Extract the [x, y] coordinate from the center of the cell holding the provided text.  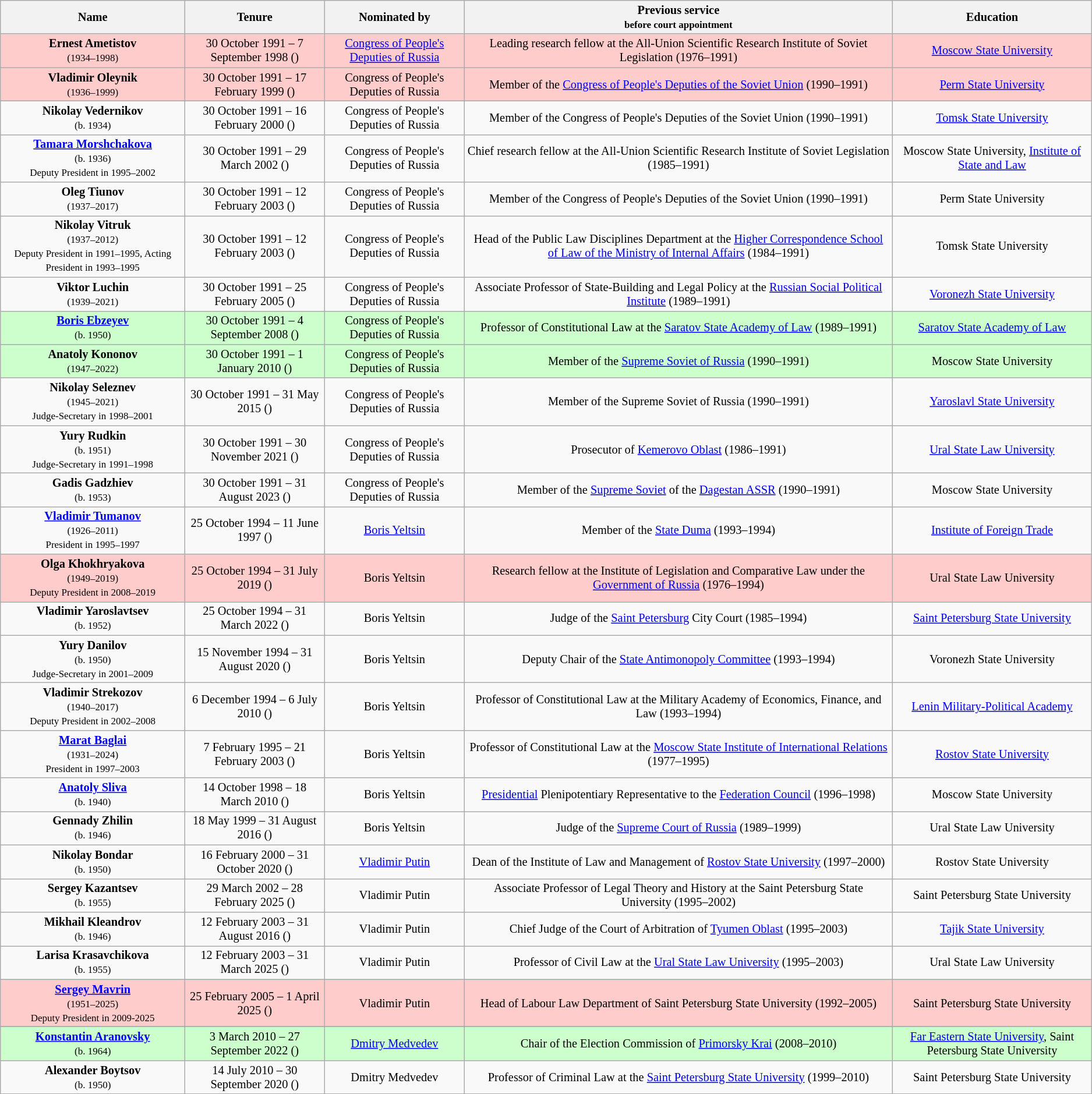
Yury Danilov(b. 1950)Judge-Secretary in 2001–2009 [93, 659]
Head of the Public Law Disciplines Department at the Higher Correspondence School of Law of the Ministry of Internal Affairs (1984–1991) [678, 246]
Tenure [255, 17]
6 December 1994 – 6 July 2010 () [255, 706]
Chair of the Election Commission of Primorsky Krai (2008–2010) [678, 1043]
Vladimir Strekozov(1940–2017)Deputy President in 2002–2008 [93, 706]
Vladimir Oleynik(1936–1999) [93, 84]
3 March 2010 – 27 September 2022 () [255, 1043]
Gennady Zhilin(b. 1946) [93, 828]
Yaroslavl State University [992, 402]
Judge of the Saint Petersburg City Court (1985–1994) [678, 618]
14 July 2010 – 30 September 2020 () [255, 1077]
Lenin Military-Political Academy [992, 706]
Vladimir Yaroslavtsev(b. 1952) [93, 618]
Nikolay Vitruk(1937–2012)Deputy President in 1991–1995, Acting President in 1993–1995 [93, 246]
7 February 1995 – 21 February 2003 () [255, 754]
Name [93, 17]
Nikolay Seleznev(1945–2021)Judge-Secretary in 1998–2001 [93, 402]
Dean of the Institute of Law and Management of Rostov State University (1997–2000) [678, 862]
30 October 1991 – 7 September 1998 () [255, 51]
Head of Labour Law Department of Saint Petersburg State University (1992–2005) [678, 1003]
Professor of Criminal Law at the Saint Petersburg State University (1999–2010) [678, 1077]
Oleg Tiunov(1937–2017) [93, 199]
Anatoly Sliva(b. 1940) [93, 795]
16 February 2000 – 31 October 2020 () [255, 862]
Research fellow at the Institute of Legislation and Comparative Law under the Government of Russia (1976–1994) [678, 578]
Ernest Ametistov(1934–1998) [93, 51]
30 October 1991 – 1 January 2010 () [255, 361]
14 October 1998 – 18 March 2010 () [255, 795]
Leading research fellow at the All-Union Scientific Research Institute of Soviet Legislation (1976–1991) [678, 51]
25 February 2005 – 1 April 2025 () [255, 1003]
Chief Judge of the Court of Arbitration of Tyumen Oblast (1995–2003) [678, 929]
25 October 1994 – 11 June 1997 () [255, 530]
Mikhail Kleandrov(b. 1946) [93, 929]
Chief research fellow at the All-Union Scientific Research Institute of Soviet Legislation (1985–1991) [678, 158]
Professor of Civil Law at the Ural State Law University (1995–2003) [678, 962]
Larisa Krasavchikova(b. 1955) [93, 962]
18 May 1999 – 31 August 2016 () [255, 828]
Gadis Gadzhiev(b. 1953) [93, 490]
Presidential Plenipotentiary Representative to the Federation Council (1996–1998) [678, 795]
Anatoly Kononov(1947–2022) [93, 361]
12 February 2003 – 31 March 2025 () [255, 962]
Boris Ebzeyev(b. 1950) [93, 328]
Deputy Chair of the State Antimonopoly Committee (1993–1994) [678, 659]
Konstantin Aranovsky(b. 1964) [93, 1043]
12 February 2003 – 31 August 2016 () [255, 929]
30 October 1991 – 29 March 2002 () [255, 158]
30 October 1991 – 31 May 2015 () [255, 402]
Associate Professor of Legal Theory and History at the Saint Petersburg State University (1995–2002) [678, 895]
Nikolay Bondar(b. 1950) [93, 862]
Prosecutor of Kemerovo Oblast (1986–1991) [678, 449]
Nikolay Vedernikov(b. 1934) [93, 118]
Professor of Constitutional Law at the Military Academy of Economics, Finance, and Law (1993–1994) [678, 706]
Alexander Boytsov(b. 1950) [93, 1077]
30 October 1991 – 4 September 2008 () [255, 328]
Vladimir Tumanov(1926–2011)President in 1995–1997 [93, 530]
Sergey Mavrin(1951–2025)Deputy President in 2009-2025 [93, 1003]
30 October 1991 – 16 February 2000 () [255, 118]
Marat Baglai(1931–2024)President in 1997–2003 [93, 754]
Olga Khokhryakova(1949–2019)Deputy President in 2008–2019 [93, 578]
Tamara Morshchakova(b. 1936)Deputy President in 1995–2002 [93, 158]
Member of the State Duma (1993–1994) [678, 530]
25 October 1994 – 31 March 2022 () [255, 618]
Professor of Constitutional Law at the Moscow State Institute of International Relations (1977–1995) [678, 754]
Judge of the Supreme Court of Russia (1989–1999) [678, 828]
30 October 1991 – 30 November 2021 () [255, 449]
25 October 1994 – 31 July 2019 () [255, 578]
29 March 2002 – 28 February 2025 () [255, 895]
30 October 1991 – 25 February 2005 () [255, 294]
Institute of Foreign Trade [992, 530]
Tajik State University [992, 929]
Associate Professor of State-Building and Legal Policy at the Russian Social Political Institute (1989–1991) [678, 294]
Nominated by [395, 17]
Education [992, 17]
Member of the Supreme Soviet of the Dagestan ASSR (1990–1991) [678, 490]
Sergey Kazantsev(b. 1955) [93, 895]
Viktor Luchin(1939–2021) [93, 294]
30 October 1991 – 17 February 1999 () [255, 84]
30 October 1991 – 31 August 2023 () [255, 490]
Previous servicebefore court appointment [678, 17]
Far Eastern State University, Saint Petersburg State University [992, 1043]
Saratov State Academy of Law [992, 328]
Professor of Constitutional Law at the Saratov State Academy of Law (1989–1991) [678, 328]
15 November 1994 – 31 August 2020 () [255, 659]
Yury Rudkin(b. 1951)Judge-Secretary in 1991–1998 [93, 449]
Moscow State University, Institute of State and Law [992, 158]
